Scan for the cell matching the given text and deliver its (x, y) coordinate at center. 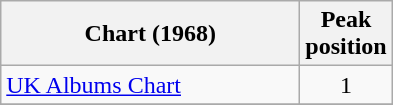
Peakposition (346, 34)
UK Albums Chart (150, 85)
Chart (1968) (150, 34)
1 (346, 85)
